Search for the cell housing the specified text and yield its (x, y) center coordinate. 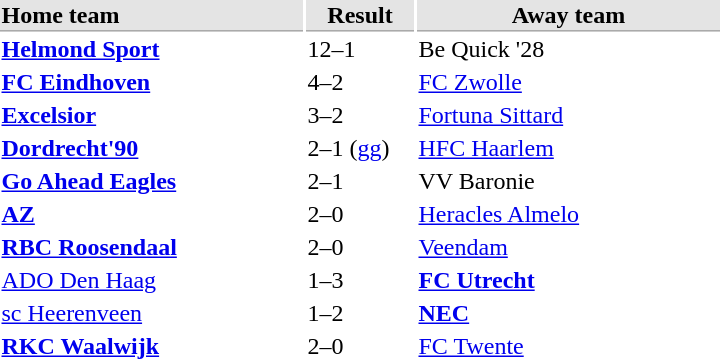
Away team (568, 16)
2–1 (360, 181)
VV Baronie (568, 181)
HFC Haarlem (568, 149)
Fortuna Sittard (568, 115)
1–3 (360, 281)
Excelsior (152, 115)
FC Zwolle (568, 83)
3–2 (360, 115)
FC Utrecht (568, 281)
sc Heerenveen (152, 313)
1–2 (360, 313)
AZ (152, 215)
ADO Den Haag (152, 281)
12–1 (360, 49)
Be Quick '28 (568, 49)
Dordrecht'90 (152, 149)
FC Eindhoven (152, 83)
Result (360, 16)
Helmond Sport (152, 49)
Veendam (568, 247)
Heracles Almelo (568, 215)
RBC Roosendaal (152, 247)
Home team (152, 16)
Go Ahead Eagles (152, 181)
2–1 (gg) (360, 149)
NEC (568, 313)
4–2 (360, 83)
